Return (x, y) of the center of cell containing provided text 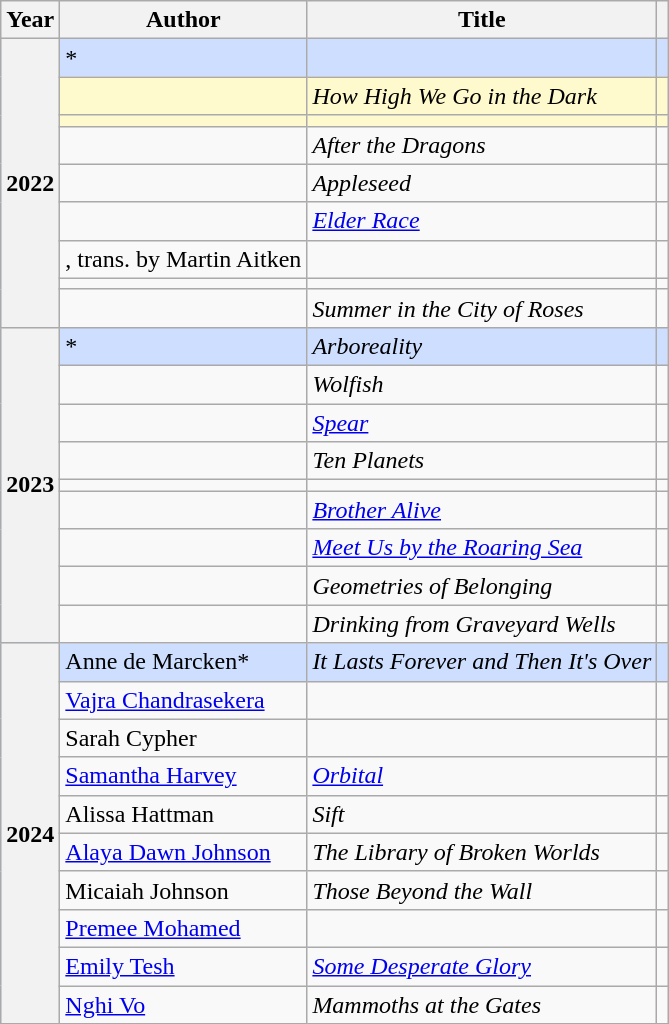
It Lasts Forever and Then It's Over (482, 662)
Premee Mohamed (184, 928)
Those Beyond the Wall (482, 890)
Vajra Chandrasekera (184, 700)
Spear (482, 423)
Mammoths at the Gates (482, 1005)
2023 (30, 485)
Year (30, 20)
Anne de Marcken* (184, 662)
Alaya Dawn Johnson (184, 852)
Meet Us by the Roaring Sea (482, 548)
Ten Planets (482, 461)
Title (482, 20)
Appleseed (482, 183)
Emily Tesh (184, 966)
2022 (30, 184)
Some Desperate Glory (482, 966)
Sift (482, 814)
Micaiah Johnson (184, 890)
2024 (30, 834)
The Library of Broken Worlds (482, 852)
Wolfish (482, 384)
Alissa Hattman (184, 814)
Arboreality (482, 346)
Elder Race (482, 221)
Samantha Harvey (184, 776)
Summer in the City of Roses (482, 308)
After the Dragons (482, 145)
Brother Alive (482, 510)
Orbital (482, 776)
Sarah Cypher (184, 738)
Author (184, 20)
Drinking from Graveyard Wells (482, 624)
Nghi Vo (184, 1005)
Geometries of Belonging (482, 586)
How High We Go in the Dark (482, 96)
, trans. by Martin Aitken (184, 259)
